Detect which cell encompasses the target text, then output its (X, Y) center coordinate. 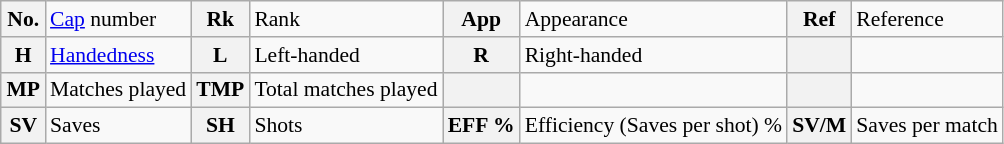
R (482, 55)
Right-handed (654, 55)
Handedness (118, 55)
MP (23, 90)
EFF % (482, 126)
SV (23, 126)
Rank (346, 19)
Efficiency (Saves per shot) % (654, 126)
Cap number (118, 19)
Appearance (654, 19)
Rk (220, 19)
H (23, 55)
Left-handed (346, 55)
Matches played (118, 90)
Saves per match (927, 126)
No. (23, 19)
Saves (118, 126)
L (220, 55)
App (482, 19)
Total matches played (346, 90)
SV/M (819, 126)
Ref (819, 19)
TMP (220, 90)
Reference (927, 19)
SH (220, 126)
Shots (346, 126)
